Identify which cell holds the provided text, then report its (x, y) central coordinate. 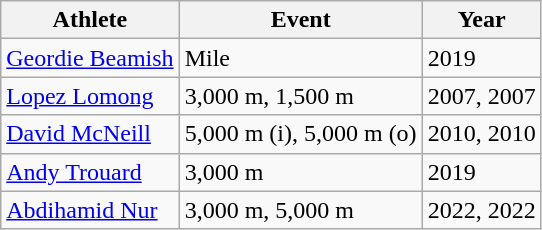
Geordie Beamish (90, 58)
3,000 m (300, 172)
5,000 m (i), 5,000 m (o) (300, 134)
Athlete (90, 20)
David McNeill (90, 134)
2007, 2007 (482, 96)
3,000 m, 1,500 m (300, 96)
Andy Trouard (90, 172)
2010, 2010 (482, 134)
Lopez Lomong (90, 96)
3,000 m, 5,000 m (300, 210)
Year (482, 20)
Event (300, 20)
Mile (300, 58)
2022, 2022 (482, 210)
Abdihamid Nur (90, 210)
